Pinpoint the cell where the given text exists, returning its (x, y) midpoint coordinate. 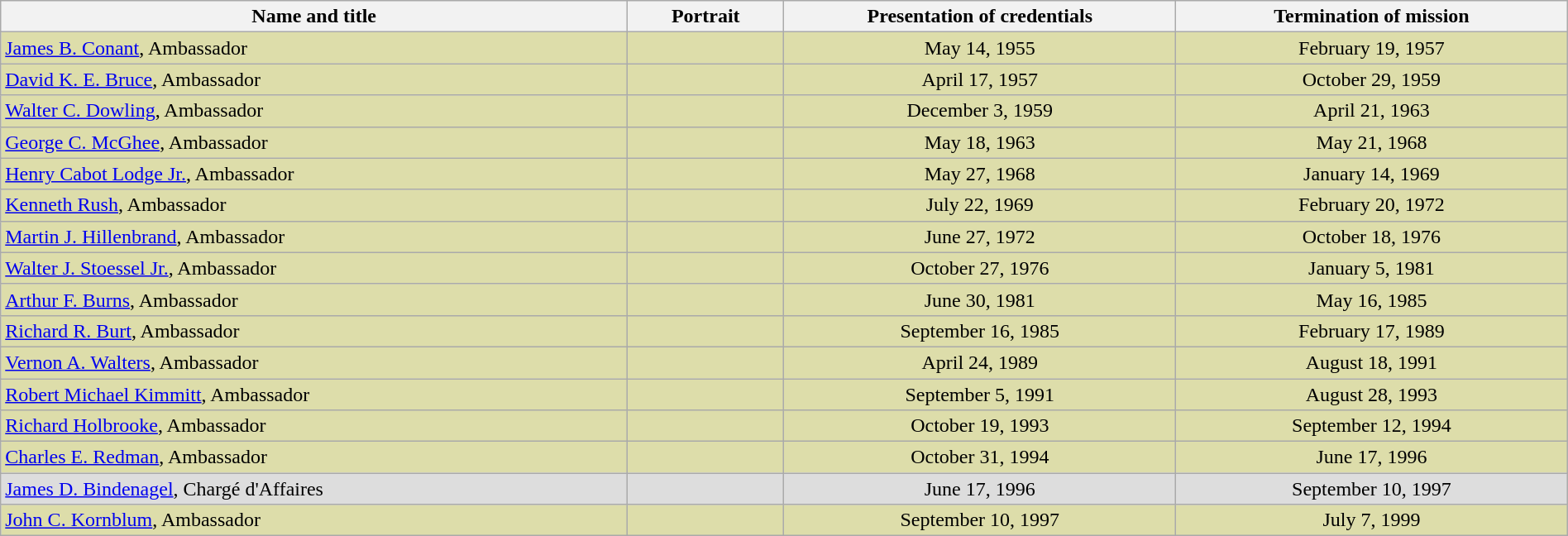
Richard R. Burt, Ambassador (314, 331)
Arthur F. Burns, Ambassador (314, 299)
Kenneth Rush, Ambassador (314, 205)
October 19, 1993 (980, 426)
December 3, 1959 (980, 111)
Walter C. Dowling, Ambassador (314, 111)
Charles E. Redman, Ambassador (314, 457)
John C. Kornblum, Ambassador (314, 520)
May 14, 1955 (980, 48)
September 16, 1985 (980, 331)
May 16, 1985 (1372, 299)
February 17, 1989 (1372, 331)
October 27, 1976 (980, 268)
September 5, 1991 (980, 395)
Termination of mission (1372, 17)
January 5, 1981 (1372, 268)
May 21, 1968 (1372, 142)
James B. Conant, Ambassador (314, 48)
October 31, 1994 (980, 457)
February 19, 1957 (1372, 48)
June 30, 1981 (980, 299)
April 17, 1957 (980, 79)
Vernon A. Walters, Ambassador (314, 362)
June 27, 1972 (980, 237)
Richard Holbrooke, Ambassador (314, 426)
August 28, 1993 (1372, 395)
July 7, 1999 (1372, 520)
August 18, 1991 (1372, 362)
October 29, 1959 (1372, 79)
July 22, 1969 (980, 205)
October 18, 1976 (1372, 237)
Martin J. Hillenbrand, Ambassador (314, 237)
James D. Bindenagel, Chargé d'Affaires (314, 489)
Name and title (314, 17)
May 27, 1968 (980, 174)
April 21, 1963 (1372, 111)
April 24, 1989 (980, 362)
May 18, 1963 (980, 142)
September 12, 1994 (1372, 426)
Henry Cabot Lodge Jr., Ambassador (314, 174)
Robert Michael Kimmitt, Ambassador (314, 395)
January 14, 1969 (1372, 174)
Walter J. Stoessel Jr., Ambassador (314, 268)
George C. McGhee, Ambassador (314, 142)
Portrait (706, 17)
David K. E. Bruce, Ambassador (314, 79)
Presentation of credentials (980, 17)
February 20, 1972 (1372, 205)
